Pinpoint the cell where the given text exists, returning its [x, y] midpoint coordinate. 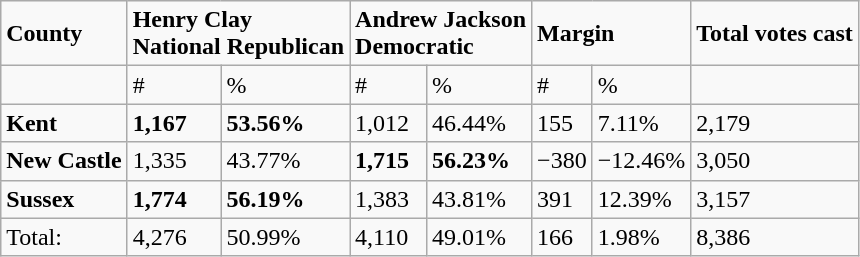
Sussex [64, 199]
43.81% [478, 199]
49.01% [478, 237]
1,774 [174, 199]
53.56% [286, 123]
County [64, 34]
7.11% [642, 123]
Margin [612, 34]
1,715 [388, 161]
4,110 [388, 237]
50.99% [286, 237]
1,012 [388, 123]
Kent [64, 123]
3,157 [775, 199]
1,335 [174, 161]
166 [562, 237]
Henry ClayNational Republican [238, 34]
Total: [64, 237]
155 [562, 123]
1,167 [174, 123]
Total votes cast [775, 34]
1.98% [642, 237]
3,050 [775, 161]
8,386 [775, 237]
−380 [562, 161]
1,383 [388, 199]
46.44% [478, 123]
43.77% [286, 161]
−12.46% [642, 161]
56.23% [478, 161]
56.19% [286, 199]
New Castle [64, 161]
4,276 [174, 237]
2,179 [775, 123]
391 [562, 199]
12.39% [642, 199]
Andrew JacksonDemocratic [441, 34]
